Search for the cell housing the specified text and yield its (X, Y) center coordinate. 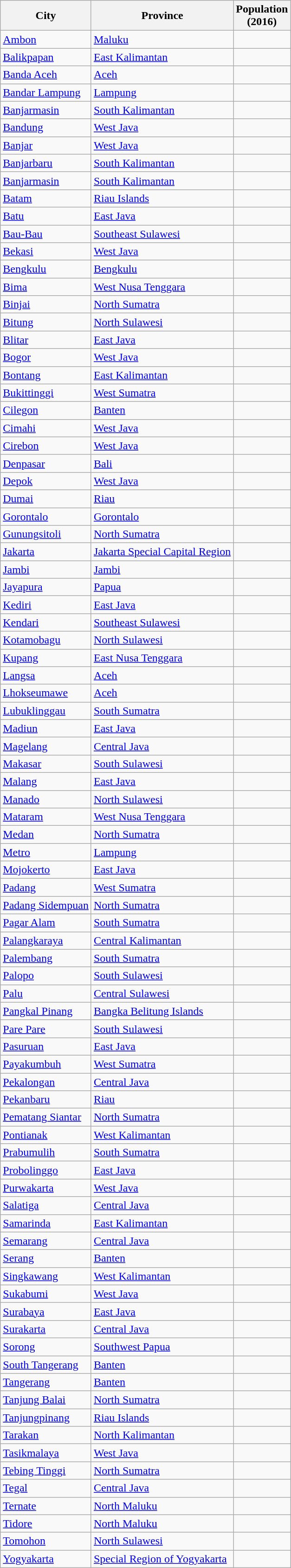
Medan (46, 835)
Tangerang (46, 1382)
Padang (46, 888)
Cilegon (46, 410)
Banjar (46, 145)
Tomohon (46, 1541)
Tanjungpinang (46, 1418)
Malang (46, 781)
Batam (46, 198)
North Kalimantan (162, 1435)
Prabumulih (46, 1153)
Probolinggo (46, 1170)
Tegal (46, 1488)
Mataram (46, 817)
Semarang (46, 1241)
Metro (46, 852)
Bali (162, 463)
Pekanbaru (46, 1100)
South Tangerang (46, 1364)
Madiun (46, 728)
Tidore (46, 1523)
Province (162, 16)
Pagar Alam (46, 923)
Surabaya (46, 1311)
Pontianak (46, 1135)
Kendari (46, 622)
Palembang (46, 958)
Serang (46, 1258)
Bandung (46, 128)
Southwest Papua (162, 1347)
Papua (162, 587)
Bangka Belitung Islands (162, 1011)
Lhokseumawe (46, 693)
Sukabumi (46, 1294)
Bekasi (46, 252)
Pematang Siantar (46, 1117)
Special Region of Yogyakarta (162, 1559)
Balikpapan (46, 57)
Tarakan (46, 1435)
Bau-Bau (46, 233)
Kotamobagu (46, 640)
Sorong (46, 1347)
Pangkal Pinang (46, 1011)
Central Sulawesi (162, 993)
Surakarta (46, 1329)
Bandar Lampung (46, 92)
Tebing Tinggi (46, 1471)
Dumai (46, 499)
Palangkaraya (46, 940)
Central Kalimantan (162, 940)
East Nusa Tenggara (162, 658)
Samarinda (46, 1223)
Langsa (46, 675)
Purwakarta (46, 1188)
Magelang (46, 746)
Bitung (46, 322)
Pekalongan (46, 1082)
Jayapura (46, 587)
Pare Pare (46, 1029)
Banjarbaru (46, 163)
Ambon (46, 39)
Padang Sidempuan (46, 905)
Cimahi (46, 428)
Singkawang (46, 1276)
Payakumbuh (46, 1064)
Lubuklinggau (46, 711)
Bukittinggi (46, 393)
Kupang (46, 658)
Palopo (46, 976)
City (46, 16)
Bogor (46, 357)
Jakarta Special Capital Region (162, 552)
Banda Aceh (46, 75)
Manado (46, 799)
Bontang (46, 375)
Ternate (46, 1506)
Pasuruan (46, 1046)
Palu (46, 993)
Maluku (162, 39)
Kediri (46, 605)
Salatiga (46, 1205)
Jakarta (46, 552)
Binjai (46, 305)
Tanjung Balai (46, 1400)
Denpasar (46, 463)
Tasikmalaya (46, 1453)
Yogyakarta (46, 1559)
Blitar (46, 340)
Mojokerto (46, 870)
Makasar (46, 764)
Cirebon (46, 446)
Gunungsitoli (46, 534)
Depok (46, 481)
Bima (46, 287)
Population(2016) (262, 16)
Batu (46, 216)
